Provide the [x, y] coordinate of the cell's center where the given text is located.  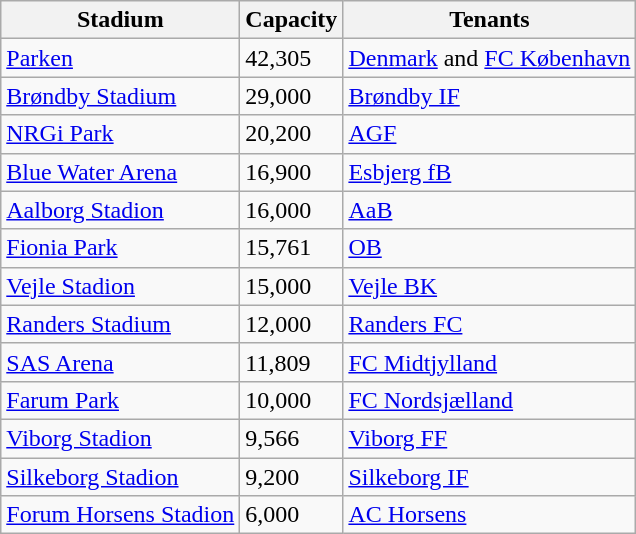
Brøndby IF [490, 96]
29,000 [292, 96]
AaB [490, 210]
Vejle Stadion [120, 286]
Fionia Park [120, 248]
Farum Park [120, 400]
9,200 [292, 477]
16,000 [292, 210]
Aalborg Stadion [120, 210]
6,000 [292, 515]
Capacity [292, 20]
9,566 [292, 438]
Esbjerg fB [490, 172]
Stadium [120, 20]
SAS Arena [120, 362]
10,000 [292, 400]
AGF [490, 134]
Parken [120, 58]
OB [490, 248]
42,305 [292, 58]
Viborg Stadion [120, 438]
Denmark and FC København [490, 58]
Vejle BK [490, 286]
Tenants [490, 20]
NRGi Park [120, 134]
15,761 [292, 248]
20,200 [292, 134]
12,000 [292, 324]
AC Horsens [490, 515]
Viborg FF [490, 438]
Blue Water Arena [120, 172]
Randers Stadium [120, 324]
FC Midtjylland [490, 362]
Silkeborg Stadion [120, 477]
Silkeborg IF [490, 477]
Randers FC [490, 324]
16,900 [292, 172]
Brøndby Stadium [120, 96]
Forum Horsens Stadion [120, 515]
15,000 [292, 286]
11,809 [292, 362]
FC Nordsjælland [490, 400]
